Capture the cell that displays the provided text and extract its (X, Y) central coordinate. 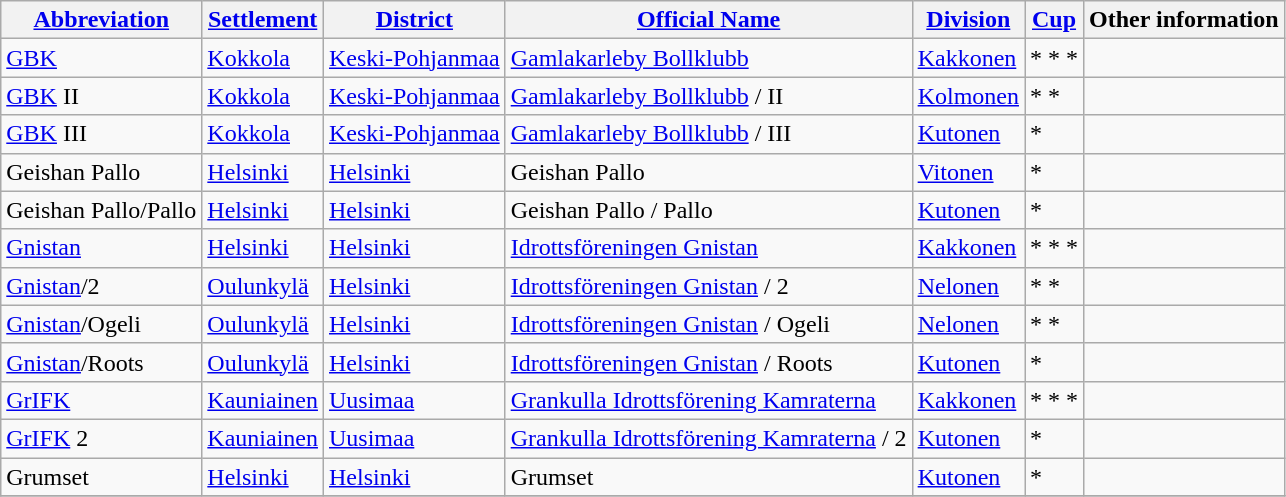
District (414, 20)
Gamlakarleby Bollklubb / II (708, 96)
Division (968, 20)
Gnistan/2 (102, 286)
Gnistan/Ogeli (102, 324)
Gnistan (102, 248)
Other information (1184, 20)
Grankulla Idrottsförening Kamraterna (708, 400)
Vitonen (968, 172)
GrIFK (102, 400)
Gnistan/Roots (102, 362)
GrIFK 2 (102, 438)
Geishan Pallo/Pallo (102, 210)
Idrottsföreningen Gnistan / 2 (708, 286)
Idrottsföreningen Gnistan / Roots (708, 362)
Abbreviation (102, 20)
Gamlakarleby Bollklubb / III (708, 134)
Kolmonen (968, 96)
Cup (1054, 20)
GBK III (102, 134)
Idrottsföreningen Gnistan / Ogeli (708, 324)
Geishan Pallo / Pallo (708, 210)
Official Name (708, 20)
GBK (102, 58)
Idrottsföreningen Gnistan (708, 248)
Grankulla Idrottsförening Kamraterna / 2 (708, 438)
GBK II (102, 96)
Gamlakarleby Bollklubb (708, 58)
Settlement (263, 20)
